Identify which cell holds the provided text, then report its [x, y] central coordinate. 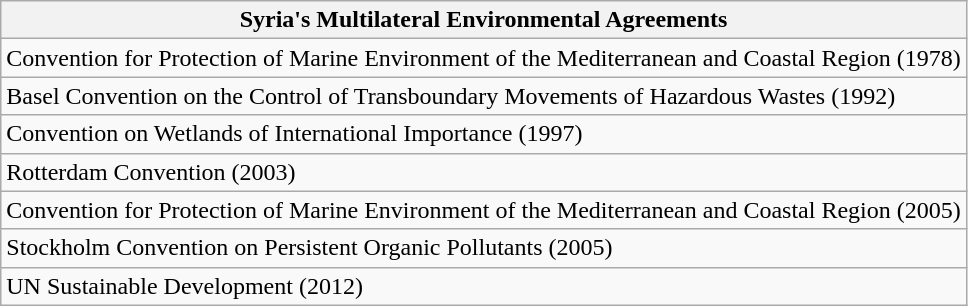
Rotterdam Convention (2003) [484, 172]
Syria's Multilateral Environmental Agreements [484, 20]
Basel Convention on the Control of Transboundary Movements of Hazardous Wastes (1992) [484, 96]
Convention on Wetlands of International Importance (1997) [484, 134]
Convention for Protection of Marine Environment of the Mediterranean and Coastal Region (1978) [484, 58]
Stockholm Convention on Persistent Organic Pollutants (2005) [484, 248]
UN Sustainable Development (2012) [484, 286]
Convention for Protection of Marine Environment of the Mediterranean and Coastal Region (2005) [484, 210]
